Scan for the cell matching the given text and deliver its (x, y) coordinate at center. 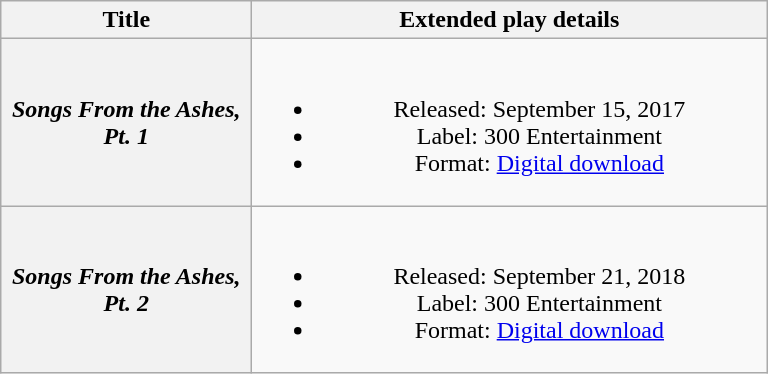
Released: September 21, 2018Label: 300 EntertainmentFormat: Digital download (510, 290)
Title (126, 20)
Released: September 15, 2017Label: 300 EntertainmentFormat: Digital download (510, 122)
Extended play details (510, 20)
Songs From the Ashes, Pt. 2 (126, 290)
Songs From the Ashes, Pt. 1 (126, 122)
